Find where the given text appears and provide that cell's center as [x, y] coordinate. 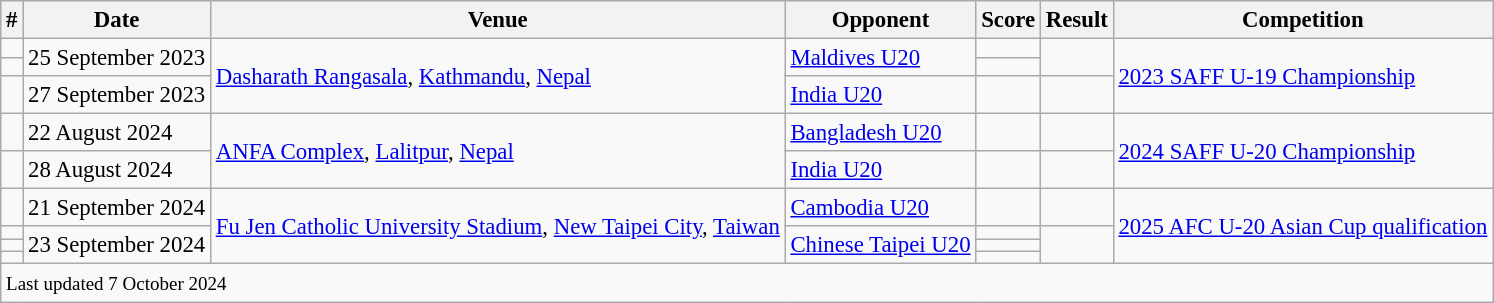
28 August 2024 [117, 170]
Chinese Taipei U20 [880, 245]
Last updated 7 October 2024 [747, 283]
Fu Jen Catholic University Stadium, New Taipei City, Taiwan [498, 226]
Result [1076, 20]
Venue [498, 20]
Competition [1303, 20]
ANFA Complex, Lalitpur, Nepal [498, 152]
21 September 2024 [117, 208]
2024 SAFF U-20 Championship [1303, 152]
Dasharath Rangasala, Kathmandu, Nepal [498, 76]
Score [1008, 20]
25 September 2023 [117, 58]
Date [117, 20]
Maldives U20 [880, 58]
2025 AFC U-20 Asian Cup qualification [1303, 226]
# [12, 20]
Cambodia U20 [880, 208]
27 September 2023 [117, 95]
Opponent [880, 20]
23 September 2024 [117, 245]
2023 SAFF U-19 Championship [1303, 76]
Bangladesh U20 [880, 133]
22 August 2024 [117, 133]
